Provide the (X, Y) coordinate of the cell's center where the given text is located.  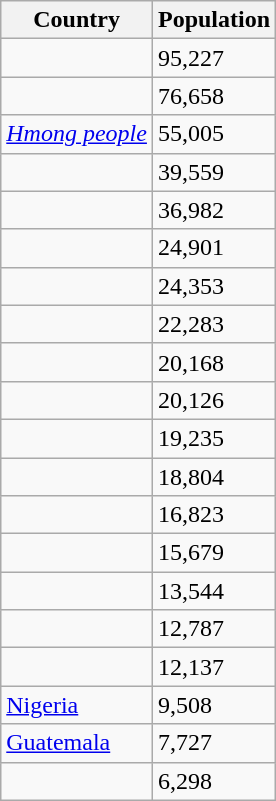
20,168 (214, 362)
39,559 (214, 172)
18,804 (214, 477)
Country (77, 20)
55,005 (214, 134)
9,508 (214, 705)
Guatemala (77, 743)
24,353 (214, 286)
12,137 (214, 667)
Nigeria (77, 705)
12,787 (214, 629)
Population (214, 20)
20,126 (214, 400)
6,298 (214, 781)
36,982 (214, 210)
19,235 (214, 438)
13,544 (214, 591)
24,901 (214, 248)
76,658 (214, 96)
22,283 (214, 324)
95,227 (214, 58)
7,727 (214, 743)
Hmong people (77, 134)
15,679 (214, 553)
16,823 (214, 515)
